Extract the (X, Y) coordinate from the center of the cell holding the provided text.  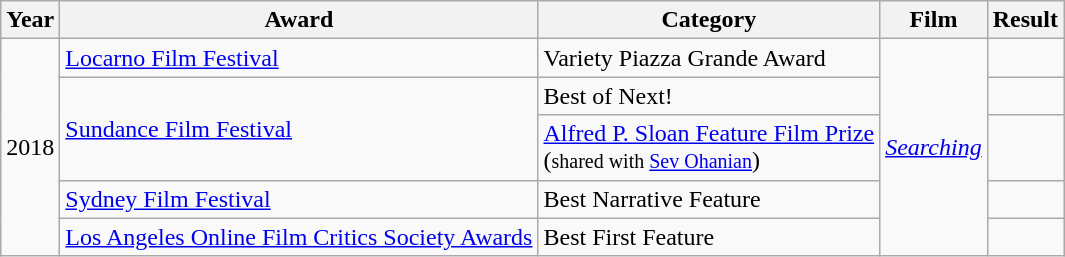
Alfred P. Sloan Feature Film Prize(shared with Sev Ohanian) (709, 148)
Film (934, 20)
Best Narrative Feature (709, 199)
Best of Next! (709, 96)
Category (709, 20)
Award (299, 20)
Year (30, 20)
2018 (30, 148)
Sydney Film Festival (299, 199)
Searching (934, 148)
Los Angeles Online Film Critics Society Awards (299, 237)
Locarno Film Festival (299, 58)
Best First Feature (709, 237)
Sundance Film Festival (299, 128)
Result (1025, 20)
Variety Piazza Grande Award (709, 58)
